Pinpoint the cell where the given text exists, returning its (X, Y) midpoint coordinate. 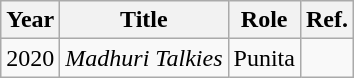
Role (264, 20)
Title (144, 20)
Ref. (326, 20)
Punita (264, 58)
2020 (30, 58)
Year (30, 20)
Madhuri Talkies (144, 58)
